Provide the [X, Y] coordinate of the cell's center where the given text is located.  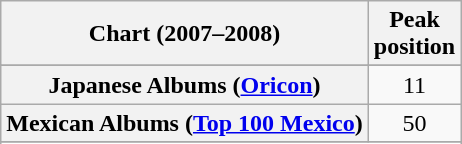
Chart (2007–2008) [185, 34]
Japanese Albums (Oricon) [185, 85]
Mexican Albums (Top 100 Mexico) [185, 123]
50 [414, 123]
11 [414, 85]
Peakposition [414, 34]
